Find where the given text appears and provide that cell's center as [X, Y] coordinate. 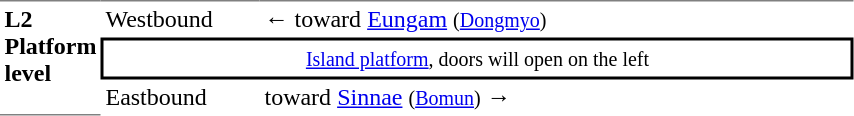
Island platform, doors will open on the left [478, 59]
toward Sinnae (Bomun) → [557, 98]
← toward Eungam (Dongmyo) [557, 19]
L2Platform level [50, 58]
Westbound [180, 19]
Eastbound [180, 98]
